Locate the cell with the specified text and output its (X, Y) center coordinate. 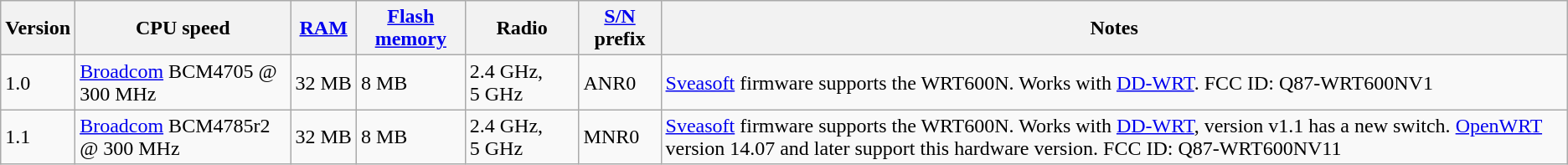
MNR0 (620, 137)
CPU speed (183, 28)
Flash memory (410, 28)
ANR0 (620, 82)
RAM (323, 28)
Version (39, 28)
Broadcom BCM4785r2 @ 300 MHz (183, 137)
Broadcom BCM4705 @ 300 MHz (183, 82)
1.0 (39, 82)
Radio (522, 28)
S/N prefix (620, 28)
Sveasoft firmware supports the WRT600N. Works with DD-WRT. FCC ID: Q87-WRT600NV1 (1114, 82)
Notes (1114, 28)
1.1 (39, 137)
